Scan for the cell matching the given text and deliver its (X, Y) coordinate at center. 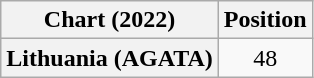
48 (265, 58)
Lithuania (AGATA) (110, 58)
Chart (2022) (110, 20)
Position (265, 20)
